Output the (x, y) coordinate of the center of the cell containing the given text.  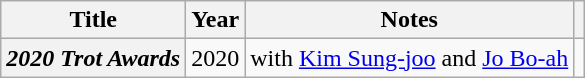
2020 (216, 58)
with Kim Sung-joo and Jo Bo-ah (410, 58)
Notes (410, 20)
2020 Trot Awards (94, 58)
Year (216, 20)
Title (94, 20)
